For the text-containing cell, return its midpoint in (x, y) coordinate format. 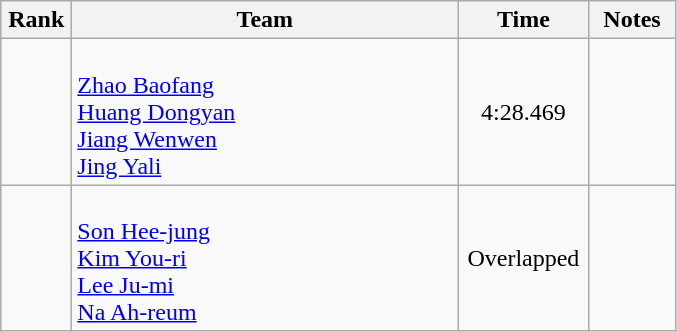
Team (265, 20)
4:28.469 (524, 112)
Son Hee-jungKim You-riLee Ju-miNa Ah-reum (265, 258)
Rank (36, 20)
Overlapped (524, 258)
Time (524, 20)
Notes (632, 20)
Zhao BaofangHuang DongyanJiang WenwenJing Yali (265, 112)
